Provide the (X, Y) coordinate of the cell's center where the given text is located.  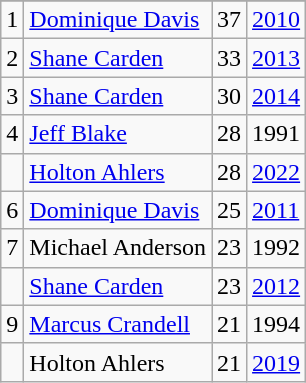
9 (12, 324)
3 (12, 96)
2010 (276, 20)
4 (12, 134)
30 (230, 96)
6 (12, 210)
7 (12, 248)
1 (12, 20)
33 (230, 58)
Marcus Crandell (118, 324)
37 (230, 20)
2013 (276, 58)
1994 (276, 324)
2022 (276, 172)
1992 (276, 248)
2012 (276, 286)
Jeff Blake (118, 134)
1991 (276, 134)
2014 (276, 96)
2011 (276, 210)
2019 (276, 362)
25 (230, 210)
2 (12, 58)
Michael Anderson (118, 248)
